Extract the (x, y) coordinate from the center of the cell holding the provided text.  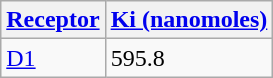
Ki (nanomoles) (189, 20)
Receptor (53, 20)
595.8 (189, 58)
D1 (53, 58)
